Find where the given text appears and provide that cell's center as [X, Y] coordinate. 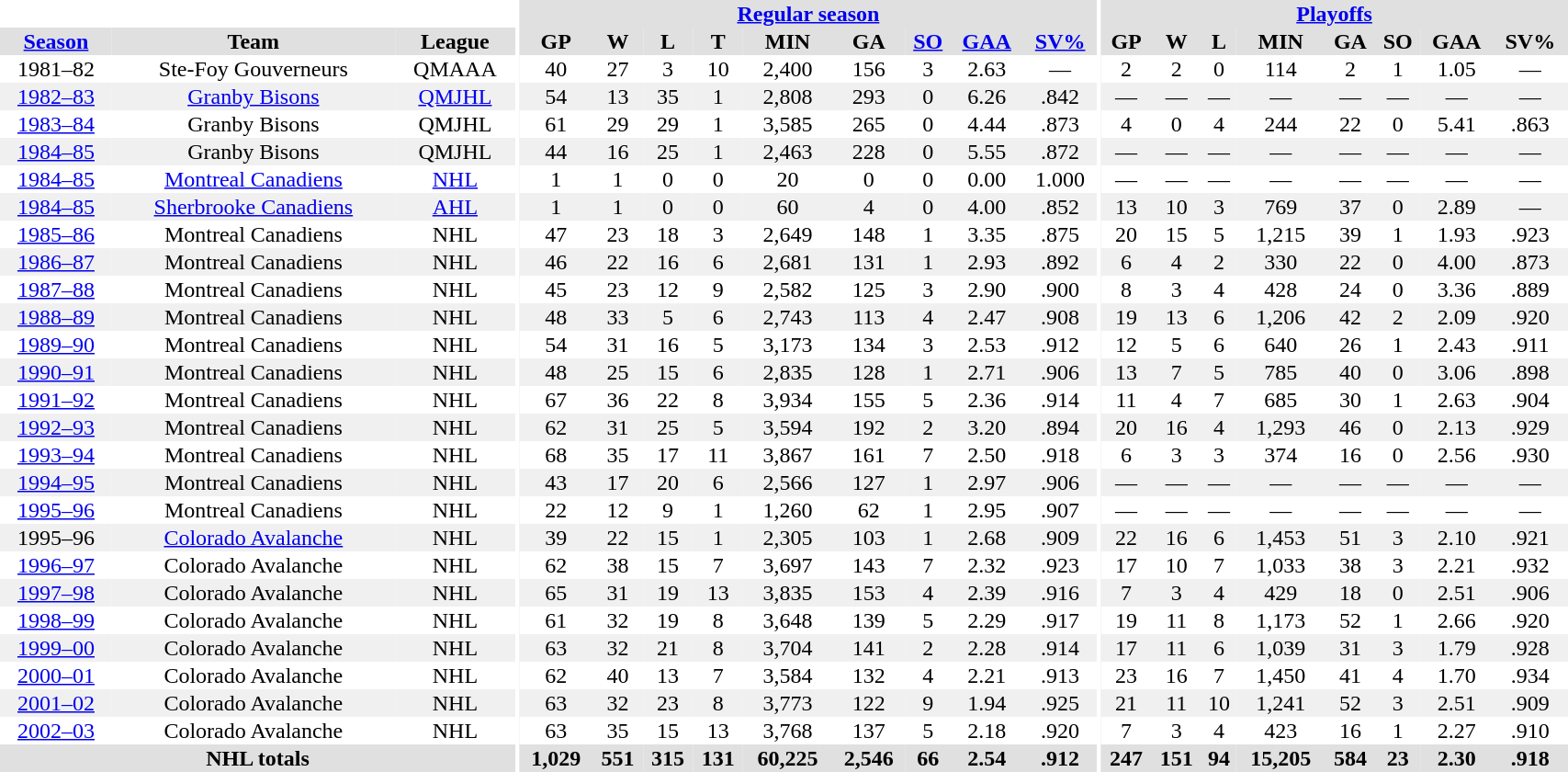
374 [1280, 455]
2.54 [987, 758]
1,241 [1280, 703]
.911 [1530, 345]
1993–94 [56, 455]
155 [869, 400]
3,704 [788, 648]
2001–02 [56, 703]
1990–91 [56, 372]
.934 [1530, 675]
2,649 [788, 234]
.872 [1060, 152]
103 [869, 538]
.928 [1530, 648]
5.55 [987, 152]
1,453 [1280, 538]
1,293 [1280, 427]
2,835 [788, 372]
1.70 [1457, 675]
36 [617, 400]
2.18 [987, 731]
141 [869, 648]
.898 [1530, 372]
1989–90 [56, 345]
6.26 [987, 96]
24 [1350, 289]
2,808 [788, 96]
.913 [1060, 675]
125 [869, 289]
60 [788, 207]
1991–92 [56, 400]
3,697 [788, 565]
1.94 [987, 703]
.863 [1530, 124]
.925 [1060, 703]
2,305 [788, 538]
3,648 [788, 620]
T [718, 41]
1992–93 [56, 427]
Sherbrooke Canadiens [254, 207]
1997–98 [56, 593]
5.41 [1457, 124]
.916 [1060, 593]
423 [1280, 731]
1.79 [1457, 648]
.852 [1060, 207]
2.89 [1457, 207]
2.71 [987, 372]
.842 [1060, 96]
66 [928, 758]
2,546 [869, 758]
42 [1350, 317]
114 [1280, 69]
1,173 [1280, 620]
1,033 [1280, 565]
2002–03 [56, 731]
122 [869, 703]
265 [869, 124]
NHL totals [257, 758]
2.43 [1457, 345]
26 [1350, 345]
551 [617, 758]
2.32 [987, 565]
2.95 [987, 510]
3.35 [987, 234]
1996–97 [56, 565]
Season [56, 41]
2.39 [987, 593]
44 [556, 152]
2000–01 [56, 675]
3,867 [788, 455]
1.05 [1457, 69]
41 [1350, 675]
QMAAA [456, 69]
1987–88 [56, 289]
27 [617, 69]
2,400 [788, 69]
.889 [1530, 289]
65 [556, 593]
.894 [1060, 427]
293 [869, 96]
244 [1280, 124]
134 [869, 345]
2.97 [987, 482]
153 [869, 593]
2.90 [987, 289]
2.29 [987, 620]
192 [869, 427]
2.09 [1457, 317]
.892 [1060, 262]
.900 [1060, 289]
1,450 [1280, 675]
127 [869, 482]
33 [617, 317]
156 [869, 69]
785 [1280, 372]
45 [556, 289]
143 [869, 565]
3,773 [788, 703]
League [456, 41]
113 [869, 317]
Playoffs [1335, 14]
1.93 [1457, 234]
.917 [1060, 620]
2.36 [987, 400]
1.000 [1060, 179]
Team [254, 41]
37 [1350, 207]
3,835 [788, 593]
139 [869, 620]
3,584 [788, 675]
Ste-Foy Gouverneurs [254, 69]
1982–83 [56, 96]
3,173 [788, 345]
68 [556, 455]
1985–86 [56, 234]
2.27 [1457, 731]
Regular season [808, 14]
67 [556, 400]
2,582 [788, 289]
247 [1126, 758]
3,934 [788, 400]
2.68 [987, 538]
3.06 [1457, 372]
1,215 [1280, 234]
60,225 [788, 758]
3,594 [788, 427]
.930 [1530, 455]
2,463 [788, 152]
428 [1280, 289]
.932 [1530, 565]
1983–84 [56, 124]
3.36 [1457, 289]
.907 [1060, 510]
.908 [1060, 317]
2.53 [987, 345]
47 [556, 234]
2.66 [1457, 620]
2.28 [987, 648]
1998–99 [56, 620]
1999–00 [56, 648]
.921 [1530, 538]
1994–95 [56, 482]
1,260 [788, 510]
3.20 [987, 427]
2.50 [987, 455]
2.30 [1457, 758]
137 [869, 731]
4.44 [987, 124]
1988–89 [56, 317]
43 [556, 482]
1,206 [1280, 317]
.904 [1530, 400]
1,029 [556, 758]
128 [869, 372]
151 [1176, 758]
584 [1350, 758]
3,768 [788, 731]
.910 [1530, 731]
.929 [1530, 427]
0.00 [987, 179]
AHL [456, 207]
1986–87 [56, 262]
228 [869, 152]
2.47 [987, 317]
685 [1280, 400]
51 [1350, 538]
315 [669, 758]
2,566 [788, 482]
1981–82 [56, 69]
161 [869, 455]
15,205 [1280, 758]
2.93 [987, 262]
132 [869, 675]
2,743 [788, 317]
2.56 [1457, 455]
2,681 [788, 262]
2.10 [1457, 538]
3,585 [788, 124]
30 [1350, 400]
429 [1280, 593]
640 [1280, 345]
330 [1280, 262]
2.13 [1457, 427]
148 [869, 234]
94 [1219, 758]
769 [1280, 207]
1,039 [1280, 648]
.875 [1060, 234]
